Output the (X, Y) coordinate of the center of the cell containing the given text.  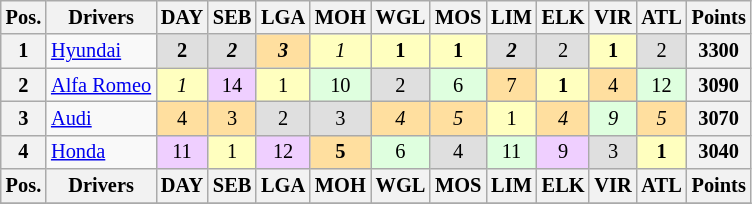
Audi (101, 118)
7 (511, 85)
3040 (719, 152)
10 (340, 85)
Honda (101, 152)
3070 (719, 118)
Alfa Romeo (101, 85)
3300 (719, 51)
3090 (719, 85)
14 (232, 85)
Hyundai (101, 51)
